Locate the cell with the specified text and output its (X, Y) center coordinate. 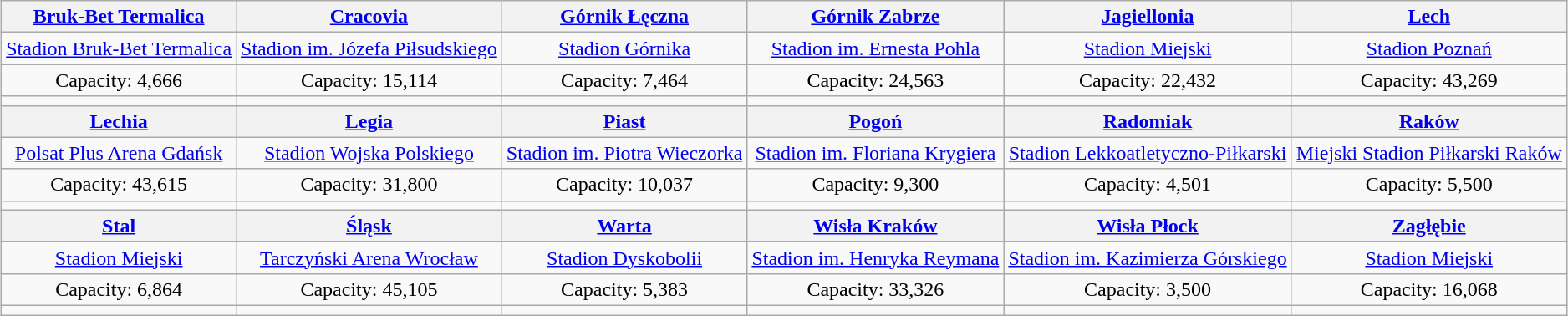
Stal (119, 226)
Tarczyński Arena Wrocław (369, 257)
Capacity: 3,500 (1148, 289)
Śląsk (369, 226)
Capacity: 43,269 (1429, 80)
Warta (624, 226)
Stadion im. Piotra Wieczorka (624, 153)
Capacity: 15,114 (369, 80)
Stadion im. Kazimierza Górskiego (1148, 257)
Capacity: 24,563 (876, 80)
Stadion Poznań (1429, 48)
Stadion Górnika (624, 48)
Capacity: 7,464 (624, 80)
Capacity: 43,615 (119, 185)
Miejski Stadion Piłkarski Raków (1429, 153)
Górnik Zabrze (876, 17)
Legia (369, 121)
Capacity: 10,037 (624, 185)
Capacity: 31,800 (369, 185)
Capacity: 9,300 (876, 185)
Capacity: 4,666 (119, 80)
Stadion Wojska Polskiego (369, 153)
Stadion Dyskobolii (624, 257)
Zagłębie (1429, 226)
Cracovia (369, 17)
Stadion im. Ernesta Pohla (876, 48)
Capacity: 22,432 (1148, 80)
Capacity: 4,501 (1148, 185)
Radomiak (1148, 121)
Stadion im. Józefa Piłsudskiego (369, 48)
Polsat Plus Arena Gdańsk (119, 153)
Pogoń (876, 121)
Stadion Bruk-Bet Termalica (119, 48)
Wisła Płock (1148, 226)
Lech (1429, 17)
Jagiellonia (1148, 17)
Stadion im. Henryka Reymana (876, 257)
Bruk-Bet Termalica (119, 17)
Capacity: 5,500 (1429, 185)
Stadion im. Floriana Krygiera (876, 153)
Capacity: 5,383 (624, 289)
Capacity: 6,864 (119, 289)
Lechia (119, 121)
Capacity: 45,105 (369, 289)
Capacity: 33,326 (876, 289)
Stadion Lekkoatletyczno-Piłkarski (1148, 153)
Piast (624, 121)
Raków (1429, 121)
Capacity: 16,068 (1429, 289)
Wisła Kraków (876, 226)
Górnik Łęczna (624, 17)
